For the text-containing cell, return its midpoint in (X, Y) coordinate format. 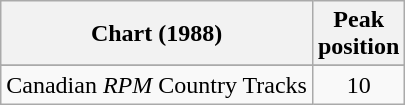
10 (358, 85)
Canadian RPM Country Tracks (157, 85)
Chart (1988) (157, 34)
Peakposition (358, 34)
